Extract the [x, y] coordinate from the center of the cell holding the provided text.  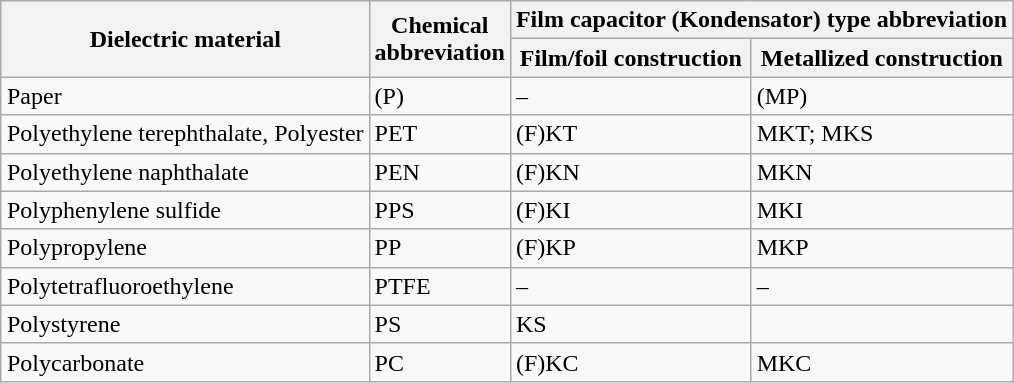
Polycarbonate [185, 362]
PP [440, 248]
MKT; MKS [882, 134]
(F)KP [630, 248]
MKP [882, 248]
Polytetrafluoroethylene [185, 286]
PTFE [440, 286]
PC [440, 362]
Metallized construction [882, 58]
Film/foil construction [630, 58]
Polypropylene [185, 248]
PEN [440, 172]
PET [440, 134]
PPS [440, 210]
(MP) [882, 96]
(F)KN [630, 172]
Polyethylene terephthalate, Polyester [185, 134]
Film capacitor (Kondensator) type abbreviation [761, 20]
Polystyrene [185, 324]
Chemicalabbreviation [440, 39]
(P) [440, 96]
MKI [882, 210]
(F)KI [630, 210]
MKN [882, 172]
(F)KT [630, 134]
MKC [882, 362]
Polyphenylene sulfide [185, 210]
Paper [185, 96]
Polyethylene naphthalate [185, 172]
PS [440, 324]
(F)KC [630, 362]
KS [630, 324]
Dielectric material [185, 39]
